Return (X, Y) of the center of cell containing provided text 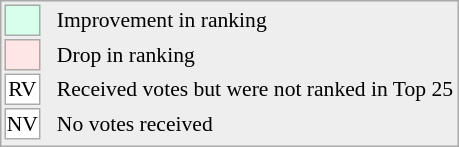
NV (22, 124)
Improvement in ranking (254, 20)
RV (22, 90)
Drop in ranking (254, 55)
No votes received (254, 124)
Received votes but were not ranked in Top 25 (254, 90)
